Extract the (X, Y) coordinate from the center of the cell holding the provided text.  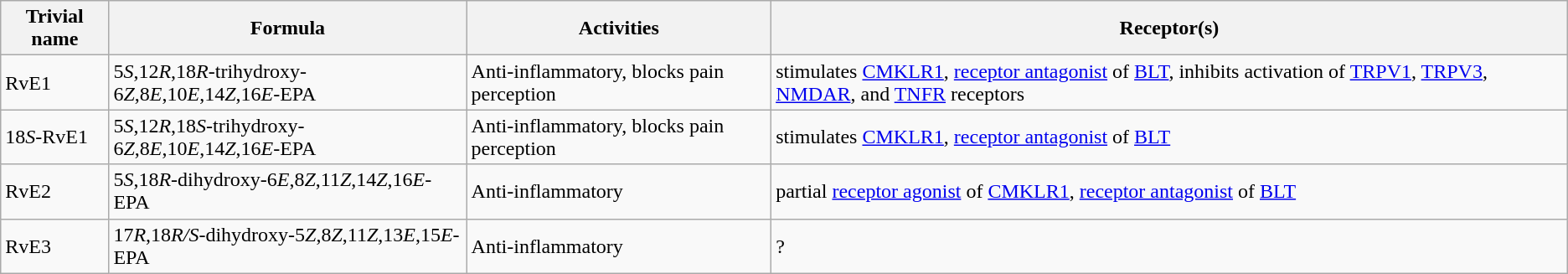
5S,18R-dihydroxy-6E,8Z,11Z,14Z,16E-EPA (288, 191)
Receptor(s) (1169, 28)
partial receptor agonist of CMKLR1, receptor antagonist of BLT (1169, 191)
stimulates CMKLR1, receptor antagonist of BLT, inhibits activation of TRPV1, TRPV3, NMDAR, and TNFR receptors (1169, 82)
18S-RvE1 (55, 137)
RvE3 (55, 246)
RvE2 (55, 191)
5S,12R,18R-trihydroxy-6Z,8E,10E,14Z,16E-EPA (288, 82)
RvE1 (55, 82)
5S,12R,18S-trihydroxy-6Z,8E,10E,14Z,16E-EPA (288, 137)
Formula (288, 28)
17R,18R/S-dihydroxy-5Z,8Z,11Z,13E,15E-EPA (288, 246)
? (1169, 246)
stimulates CMKLR1, receptor antagonist of BLT (1169, 137)
Activities (619, 28)
Trivial name (55, 28)
